Scan for the cell matching the given text and deliver its (X, Y) coordinate at center. 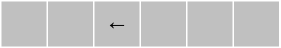
← (116, 24)
